From the cell containing the given text, extract its center point as [X, Y] coordinate. 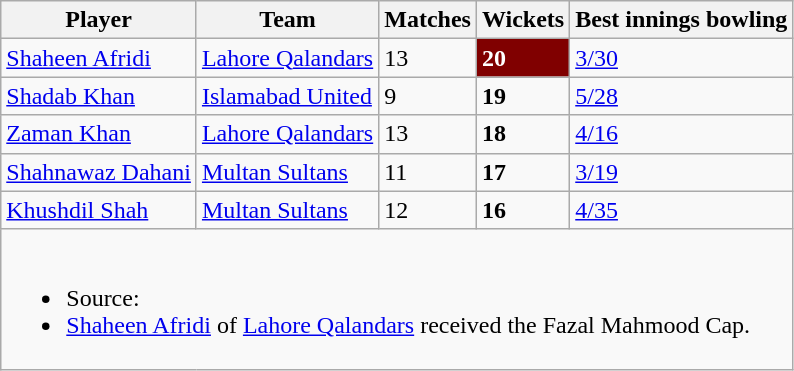
4/16 [682, 134]
Shahnawaz Dahani [99, 172]
11 [428, 172]
12 [428, 210]
5/28 [682, 96]
Source: Shaheen Afridi of Lahore Qalandars received the Fazal Mahmood Cap. [397, 299]
3/19 [682, 172]
4/35 [682, 210]
17 [522, 172]
Shadab Khan [99, 96]
19 [522, 96]
Khushdil Shah [99, 210]
Best innings bowling [682, 20]
20 [522, 58]
16 [522, 210]
18 [522, 134]
Zaman Khan [99, 134]
Player [99, 20]
Matches [428, 20]
Wickets [522, 20]
Team [287, 20]
Shaheen Afridi [99, 58]
9 [428, 96]
Islamabad United [287, 96]
3/30 [682, 58]
